Locate the cell with the specified text and output its [X, Y] center coordinate. 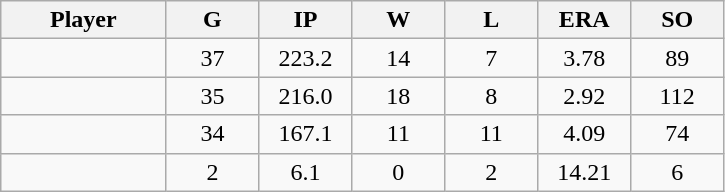
34 [212, 134]
37 [212, 58]
216.0 [306, 96]
8 [492, 96]
112 [678, 96]
Player [84, 20]
2.92 [584, 96]
89 [678, 58]
4.09 [584, 134]
74 [678, 134]
SO [678, 20]
7 [492, 58]
6 [678, 172]
6.1 [306, 172]
18 [398, 96]
W [398, 20]
14 [398, 58]
167.1 [306, 134]
G [212, 20]
0 [398, 172]
L [492, 20]
35 [212, 96]
ERA [584, 20]
14.21 [584, 172]
3.78 [584, 58]
IP [306, 20]
223.2 [306, 58]
